From the cell containing the given text, extract its center point as [x, y] coordinate. 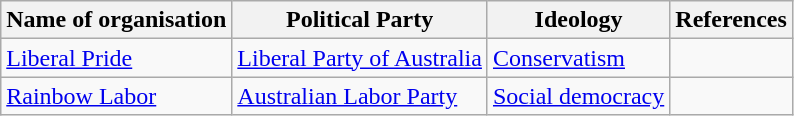
Conservatism [578, 58]
Australian Labor Party [360, 96]
Name of organisation [116, 20]
Ideology [578, 20]
Liberal Party of Australia [360, 58]
Rainbow Labor [116, 96]
Social democracy [578, 96]
Liberal Pride [116, 58]
References [732, 20]
Political Party [360, 20]
